Return the [x, y] coordinate for the center point of the cell that contains the specified text.  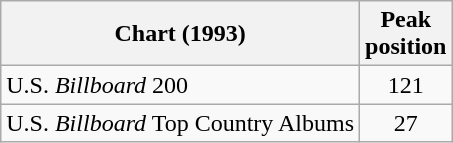
121 [406, 85]
U.S. Billboard 200 [180, 85]
27 [406, 123]
Chart (1993) [180, 34]
U.S. Billboard Top Country Albums [180, 123]
Peakposition [406, 34]
